Capture the cell that displays the provided text and extract its [X, Y] central coordinate. 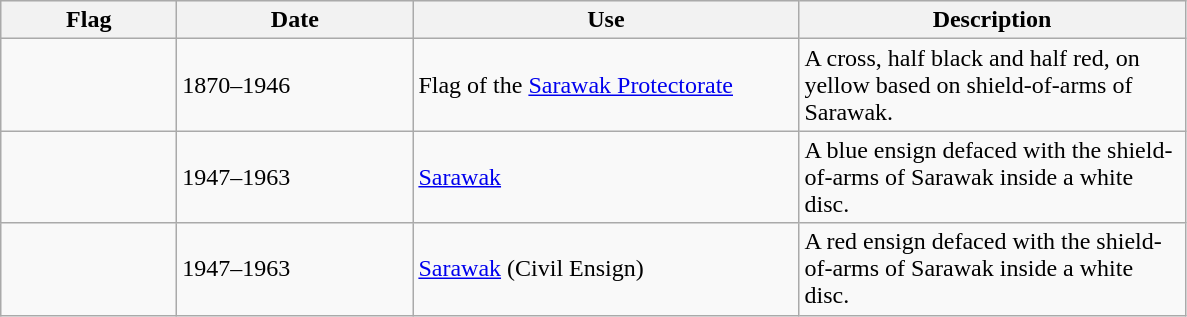
Description [992, 20]
1870–1946 [295, 85]
Sarawak [606, 177]
Use [606, 20]
A cross, half black and half red, on yellow based on shield-of-arms of Sarawak. [992, 85]
Date [295, 20]
A red ensign defaced with the shield-of-arms of Sarawak inside a white disc. [992, 269]
Sarawak (Civil Ensign) [606, 269]
Flag [89, 20]
Flag of the Sarawak Protectorate [606, 85]
A blue ensign defaced with the shield-of-arms of Sarawak inside a white disc. [992, 177]
